From the cell containing the given text, extract its center point as (x, y) coordinate. 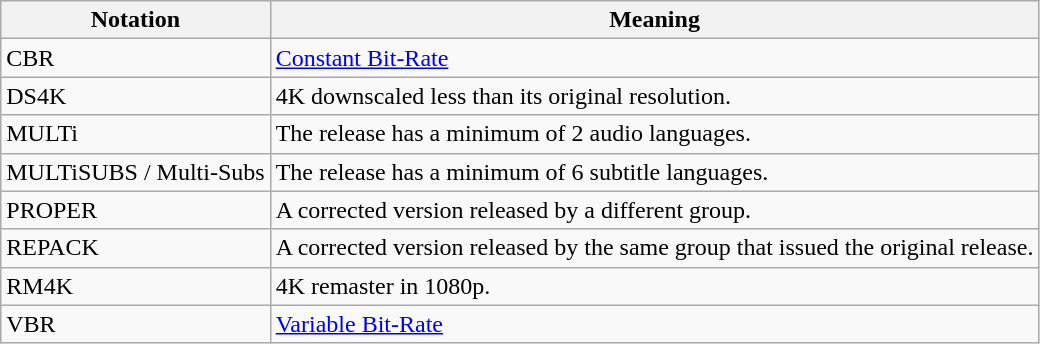
4K downscaled less than its original resolution. (654, 96)
REPACK (136, 248)
DS4K (136, 96)
4K remaster in 1080p. (654, 286)
CBR (136, 58)
A corrected version released by the same group that issued the original release. (654, 248)
RM4K (136, 286)
PROPER (136, 210)
MULTi (136, 134)
Variable Bit-Rate (654, 324)
Notation (136, 20)
The release has a minimum of 2 audio languages. (654, 134)
The release has a minimum of 6 subtitle languages. (654, 172)
Meaning (654, 20)
VBR (136, 324)
A corrected version released by a different group. (654, 210)
MULTiSUBS / Multi-Subs (136, 172)
Constant Bit-Rate (654, 58)
